Return the [x, y] coordinate for the center point of the cell that contains the specified text.  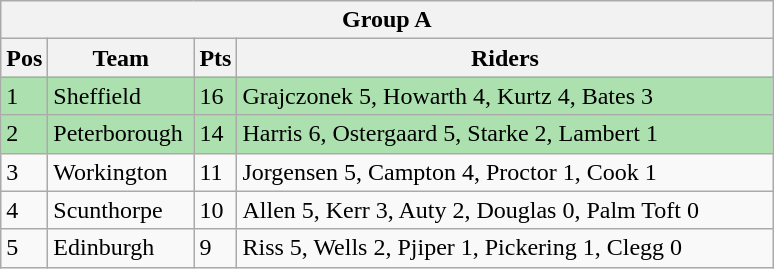
9 [216, 248]
Peterborough [121, 134]
Edinburgh [121, 248]
Pos [24, 58]
Sheffield [121, 96]
Riss 5, Wells 2, Pjiper 1, Pickering 1, Clegg 0 [505, 248]
Group A [387, 20]
Scunthorpe [121, 210]
Team [121, 58]
14 [216, 134]
Harris 6, Ostergaard 5, Starke 2, Lambert 1 [505, 134]
Jorgensen 5, Campton 4, Proctor 1, Cook 1 [505, 172]
16 [216, 96]
3 [24, 172]
Allen 5, Kerr 3, Auty 2, Douglas 0, Palm Toft 0 [505, 210]
11 [216, 172]
Workington [121, 172]
10 [216, 210]
1 [24, 96]
4 [24, 210]
Grajczonek 5, Howarth 4, Kurtz 4, Bates 3 [505, 96]
5 [24, 248]
2 [24, 134]
Riders [505, 58]
Pts [216, 58]
